Return [x, y] of the center of cell containing provided text 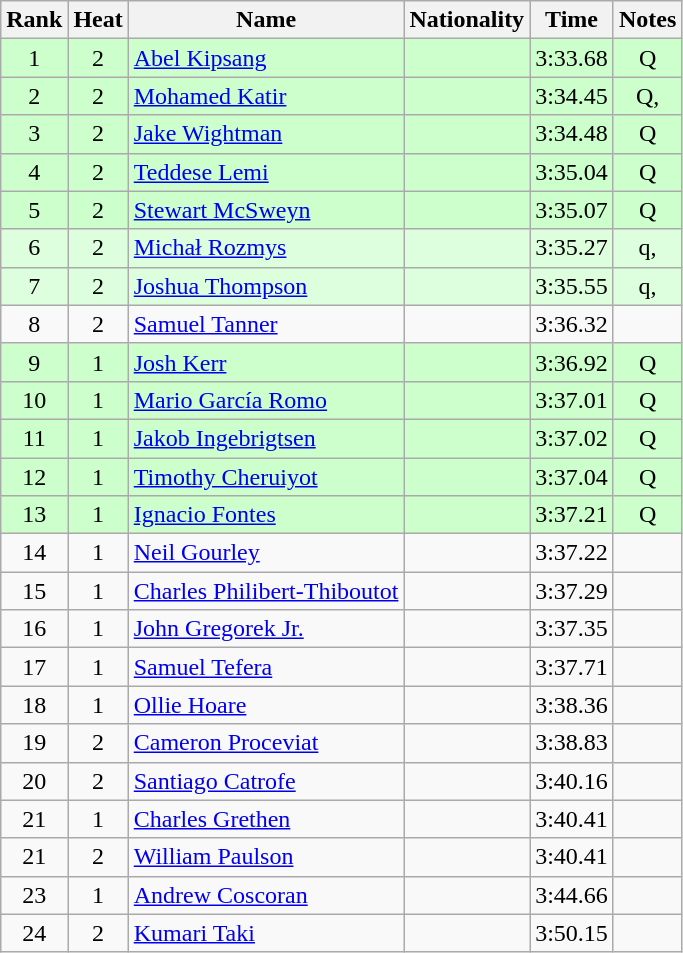
3:37.35 [572, 629]
Samuel Tanner [266, 324]
Cameron Proceviat [266, 743]
Santiago Catrofe [266, 781]
3:35.55 [572, 286]
John Gregorek Jr. [266, 629]
10 [34, 400]
17 [34, 667]
3:35.07 [572, 210]
Rank [34, 20]
4 [34, 172]
Timothy Cheruiyot [266, 477]
13 [34, 515]
Samuel Tefera [266, 667]
Mario García Romo [266, 400]
Ignacio Fontes [266, 515]
Notes [647, 20]
William Paulson [266, 857]
3:44.66 [572, 895]
18 [34, 705]
3:37.22 [572, 553]
9 [34, 362]
3:37.21 [572, 515]
6 [34, 248]
7 [34, 286]
23 [34, 895]
Nationality [467, 20]
Charles Grethen [266, 819]
8 [34, 324]
24 [34, 933]
5 [34, 210]
Michał Rozmys [266, 248]
3:37.02 [572, 438]
3:36.32 [572, 324]
3:40.16 [572, 781]
Mohamed Katir [266, 96]
Jakob Ingebrigtsen [266, 438]
Abel Kipsang [266, 58]
19 [34, 743]
3 [34, 134]
Teddese Lemi [266, 172]
3:38.83 [572, 743]
3:37.71 [572, 667]
Name [266, 20]
16 [34, 629]
3:37.01 [572, 400]
3:34.45 [572, 96]
Heat [98, 20]
Q, [647, 96]
3:35.04 [572, 172]
Time [572, 20]
3:34.48 [572, 134]
Kumari Taki [266, 933]
15 [34, 591]
20 [34, 781]
3:35.27 [572, 248]
Josh Kerr [266, 362]
3:50.15 [572, 933]
3:38.36 [572, 705]
3:36.92 [572, 362]
12 [34, 477]
11 [34, 438]
Charles Philibert-Thiboutot [266, 591]
Ollie Hoare [266, 705]
Andrew Coscoran [266, 895]
Jake Wightman [266, 134]
3:37.04 [572, 477]
3:37.29 [572, 591]
Joshua Thompson [266, 286]
14 [34, 553]
Neil Gourley [266, 553]
3:33.68 [572, 58]
Stewart McSweyn [266, 210]
